Capture the cell that displays the provided text and extract its (x, y) central coordinate. 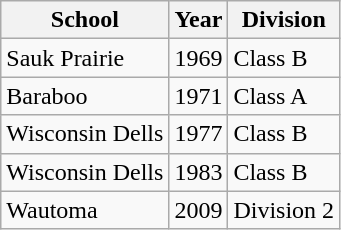
School (85, 20)
Wautoma (85, 210)
Sauk Prairie (85, 58)
Year (198, 20)
Division (284, 20)
Division 2 (284, 210)
Baraboo (85, 96)
1977 (198, 134)
2009 (198, 210)
1971 (198, 96)
1969 (198, 58)
Class A (284, 96)
1983 (198, 172)
